Find where the given text appears and provide that cell's center as (X, Y) coordinate. 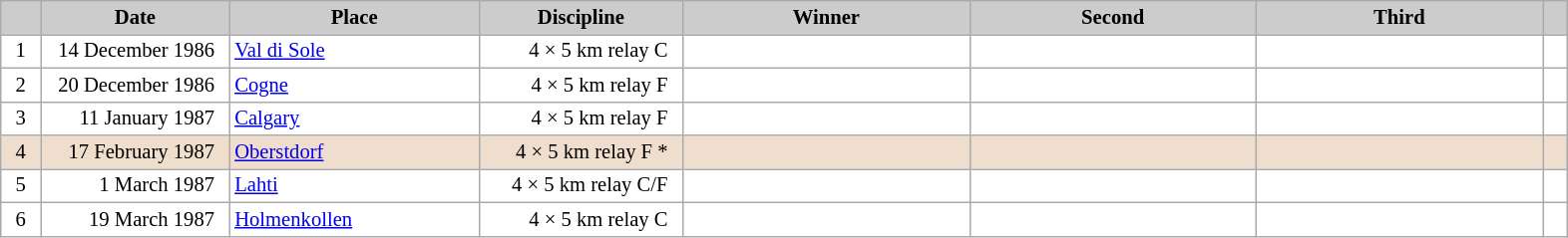
17 February 1987 (135, 152)
Third (1398, 17)
4 × 5 km relay C/F (581, 185)
Val di Sole (354, 51)
3 (21, 119)
6 (21, 219)
1 March 1987 (135, 185)
19 March 1987 (135, 219)
Winner (826, 17)
5 (21, 185)
4 (21, 152)
4 × 5 km relay F * (581, 152)
Oberstdorf (354, 152)
11 January 1987 (135, 119)
Discipline (581, 17)
Holmenkollen (354, 219)
Calgary (354, 119)
1 (21, 51)
Cogne (354, 85)
Lahti (354, 185)
Date (135, 17)
2 (21, 85)
Second (1113, 17)
Place (354, 17)
14 December 1986 (135, 51)
20 December 1986 (135, 85)
